Capture the cell that displays the provided text and extract its [x, y] central coordinate. 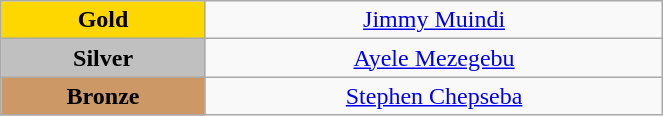
Silver [104, 58]
Gold [104, 20]
Bronze [104, 96]
Stephen Chepseba [434, 96]
Jimmy Muindi [434, 20]
Ayele Mezegebu [434, 58]
